Search for the cell housing the specified text and yield its (x, y) center coordinate. 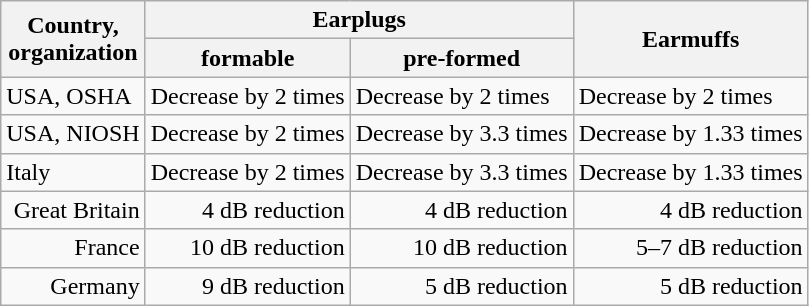
Earplugs (359, 20)
USA, OSHA (73, 96)
Germany (73, 286)
Italy (73, 172)
Country,organization (73, 39)
5–7 dB reduction (690, 248)
9 dB reduction (248, 286)
USA, NIOSH (73, 134)
Earmuffs (690, 39)
pre-formed (462, 58)
Great Britain (73, 210)
formable (248, 58)
France (73, 248)
